For the text-containing cell, return its midpoint in (X, Y) coordinate format. 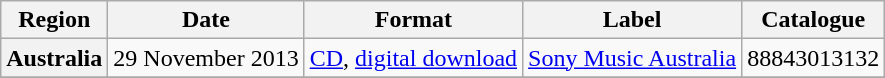
CD, digital download (413, 58)
Australia (54, 58)
29 November 2013 (206, 58)
Label (632, 20)
Format (413, 20)
Region (54, 20)
Catalogue (814, 20)
88843013132 (814, 58)
Sony Music Australia (632, 58)
Date (206, 20)
